Detect which cell encompasses the target text, then output its [X, Y] center coordinate. 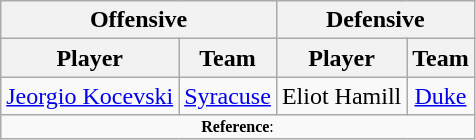
Reference: [238, 127]
Defensive [375, 20]
Syracuse [228, 96]
Offensive [139, 20]
Eliot Hamill [341, 96]
Jeorgio Kocevski [90, 96]
Duke [441, 96]
